From the cell containing the given text, extract its center point as (x, y) coordinate. 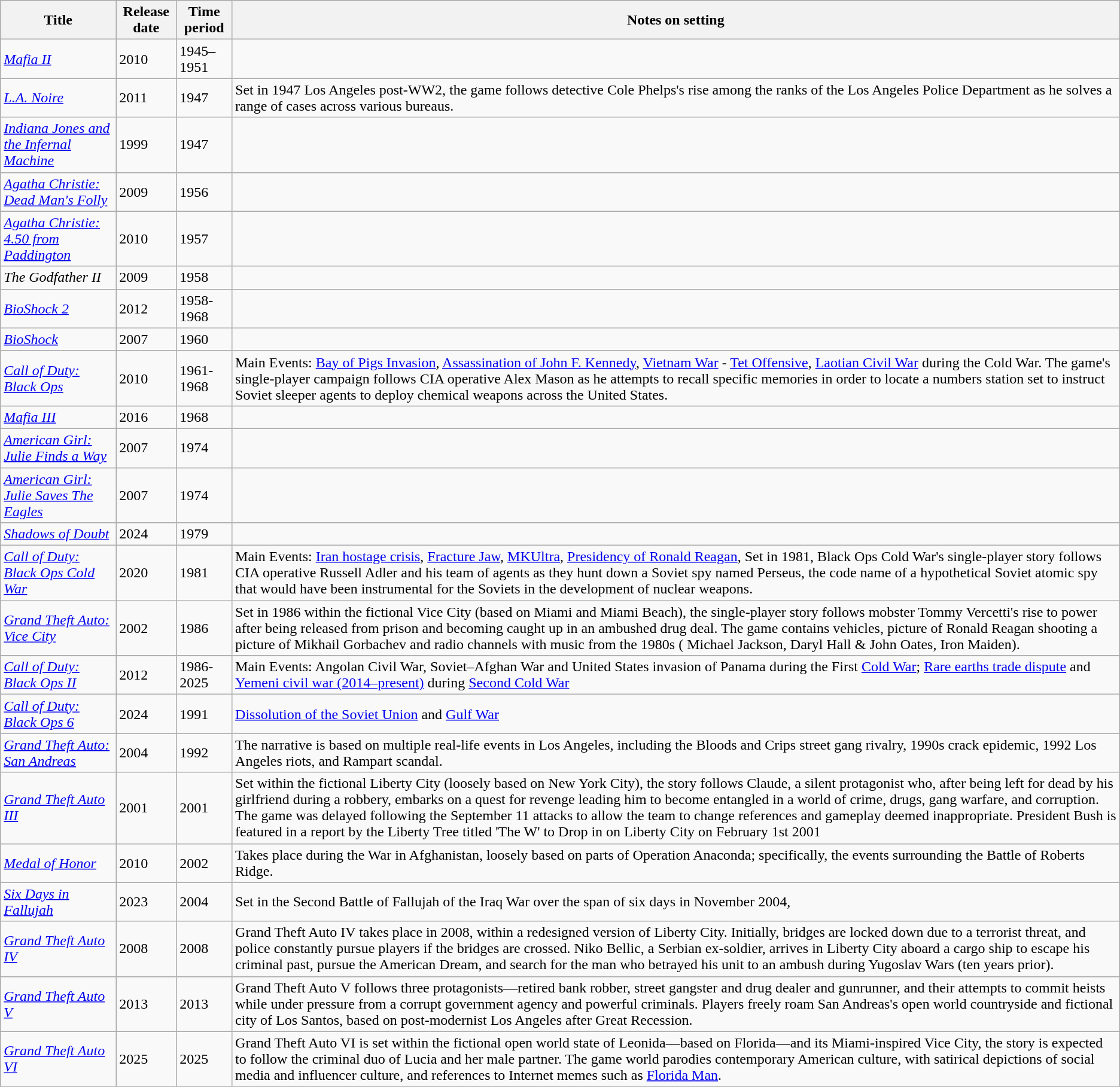
1958 (205, 278)
1958-1968 (205, 309)
Agatha Christie: 4.50 from Paddington (59, 239)
Six Days in Fallujah (59, 902)
2016 (146, 417)
1979 (205, 534)
1986 (205, 628)
Call of Duty: Black Ops 6 (59, 714)
L.A. Noire (59, 98)
1986-2025 (205, 675)
American Girl: Julie Finds a Way (59, 447)
1981 (205, 573)
1960 (205, 339)
1968 (205, 417)
1956 (205, 191)
Time period (205, 20)
Grand Theft Auto IV (59, 949)
BioShock 2 (59, 309)
Mafia II (59, 59)
Grand Theft Auto VI (59, 1059)
Set in the Second Battle of Fallujah of the Iraq War over the span of six days in November 2004, (676, 902)
1999 (146, 145)
Agatha Christie: Dead Man's Folly (59, 191)
2011 (146, 98)
1991 (205, 714)
Grand Theft Auto: San Andreas (59, 753)
Mafia III (59, 417)
2023 (146, 902)
1992 (205, 753)
Dissolution of the Soviet Union and Gulf War (676, 714)
Title (59, 20)
1957 (205, 239)
Grand Theft Auto III (59, 808)
Grand Theft Auto V (59, 1004)
BioShock (59, 339)
Notes on setting (676, 20)
1945–1951 (205, 59)
Shadows of Doubt (59, 534)
Medal of Honor (59, 863)
1961-1968 (205, 378)
Grand Theft Auto: Vice City (59, 628)
2020 (146, 573)
Indiana Jones and the Infernal Machine (59, 145)
The Godfather II (59, 278)
American Girl: Julie Saves The Eagles (59, 495)
Call of Duty: Black Ops (59, 378)
Release date (146, 20)
Call of Duty: Black Ops II (59, 675)
Call of Duty: Black Ops Cold War (59, 573)
